Pinpoint the cell where the given text exists, returning its (x, y) midpoint coordinate. 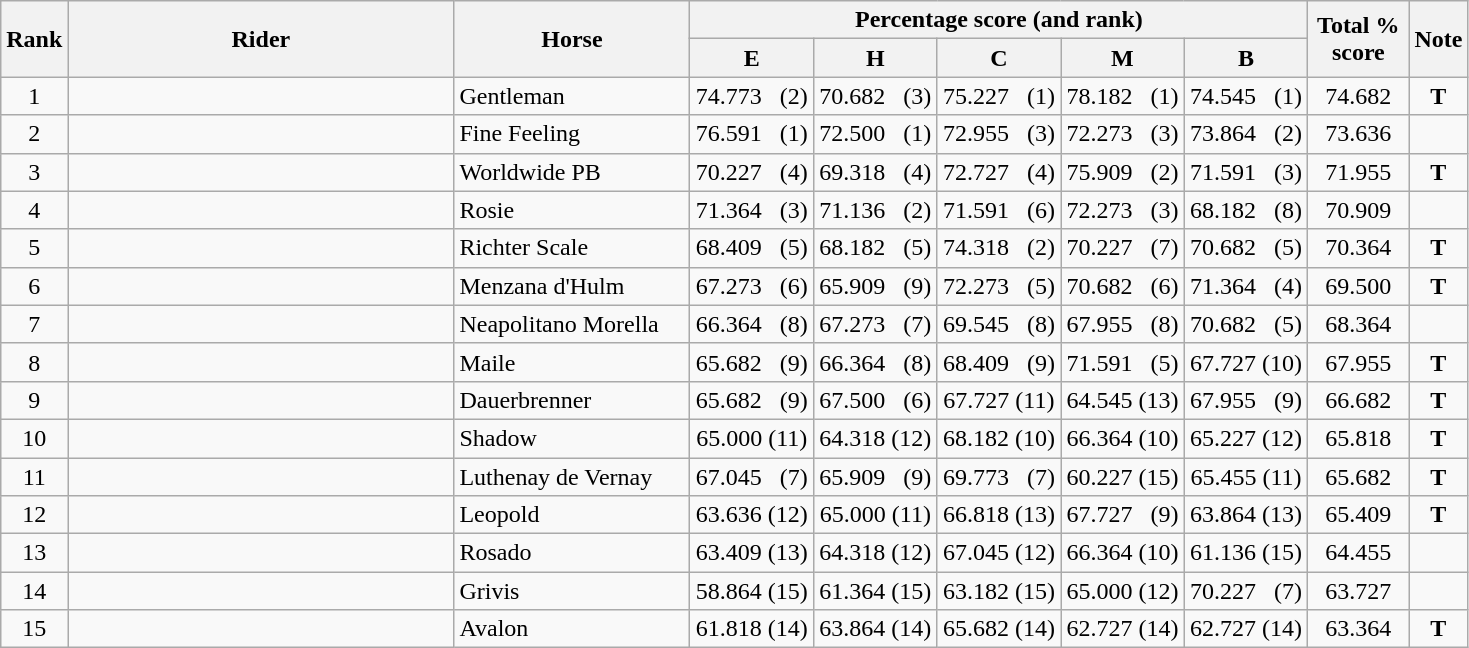
68.182 (5) (876, 248)
Shadow (572, 438)
1 (34, 96)
67.955 (1358, 362)
65.818 (1358, 438)
70.364 (1358, 248)
63.727 (1358, 591)
Note (1438, 39)
75.227 (1) (999, 96)
74.545 (1) (1246, 96)
Luthenay de Vernay (572, 477)
Fine Feeling (572, 134)
10 (34, 438)
71.591 (3) (1246, 172)
8 (34, 362)
Menzana d'Hulm (572, 286)
60.227 (15) (1123, 477)
12 (34, 515)
61.818 (14) (752, 629)
Rider (261, 39)
75.909 (2) (1123, 172)
58.864 (15) (752, 591)
C (999, 58)
68.409 (5) (752, 248)
Richter Scale (572, 248)
74.682 (1358, 96)
65.682 (1358, 477)
Gentleman (572, 96)
13 (34, 553)
B (1246, 58)
74.773 (2) (752, 96)
2 (34, 134)
70.227 (4) (752, 172)
Rosado (572, 553)
67.045 (7) (752, 477)
71.591 (5) (1123, 362)
71.955 (1358, 172)
65.409 (1358, 515)
67.955 (8) (1123, 324)
67.273 (6) (752, 286)
63.182 (15) (999, 591)
Dauerbrenner (572, 400)
Rank (34, 39)
68.409 (9) (999, 362)
69.318 (4) (876, 172)
69.773 (7) (999, 477)
Percentage score (and rank) (999, 20)
70.682 (3) (876, 96)
72.273 (5) (999, 286)
71.364 (4) (1246, 286)
M (1123, 58)
64.545 (13) (1123, 400)
72.955 (3) (999, 134)
67.727 (10) (1246, 362)
63.409 (13) (752, 553)
68.182 (8) (1246, 210)
67.273 (7) (876, 324)
67.727 (9) (1123, 515)
Horse (572, 39)
Grivis (572, 591)
63.636 (12) (752, 515)
65.682 (14) (999, 629)
74.318 (2) (999, 248)
68.182 (10) (999, 438)
72.500 (1) (876, 134)
H (876, 58)
61.364 (15) (876, 591)
71.136 (2) (876, 210)
Worldwide PB (572, 172)
69.545 (8) (999, 324)
4 (34, 210)
68.364 (1358, 324)
72.727 (4) (999, 172)
73.636 (1358, 134)
71.591 (6) (999, 210)
7 (34, 324)
Leopold (572, 515)
65.227 (12) (1246, 438)
73.864 (2) (1246, 134)
71.364 (3) (752, 210)
70.909 (1358, 210)
14 (34, 591)
63.864 (13) (1246, 515)
15 (34, 629)
Maile (572, 362)
Rosie (572, 210)
5 (34, 248)
63.864 (14) (876, 629)
78.182 (1) (1123, 96)
Total % score (1358, 39)
65.455 (11) (1246, 477)
76.591 (1) (752, 134)
11 (34, 477)
Neapolitano Morella (572, 324)
Avalon (572, 629)
3 (34, 172)
70.682 (6) (1123, 286)
61.136 (15) (1246, 553)
64.455 (1358, 553)
63.364 (1358, 629)
67.500 (6) (876, 400)
66.682 (1358, 400)
66.818 (13) (999, 515)
67.045 (12) (999, 553)
9 (34, 400)
69.500 (1358, 286)
65.000 (12) (1123, 591)
6 (34, 286)
67.955 (9) (1246, 400)
E (752, 58)
67.727 (11) (999, 400)
